Output the (X, Y) coordinate of the center of the cell containing the given text.  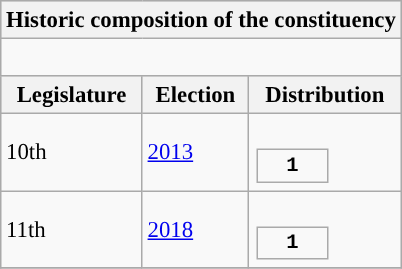
2013 (195, 152)
10th (72, 152)
Historic composition of the constituency (201, 20)
11th (72, 230)
2018 (195, 230)
Election (195, 95)
Legislature (72, 95)
Distribution (326, 95)
